Determine the (X, Y) coordinate at the center of the cell enclosing the given text.  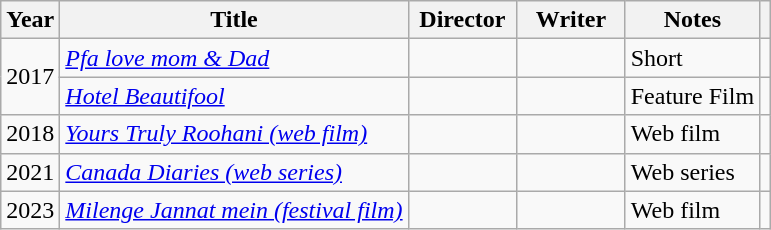
2021 (30, 172)
Hotel Beautifool (234, 96)
Feature Film (692, 96)
Milenge Jannat mein (festival film) (234, 210)
2018 (30, 134)
Writer (572, 20)
Pfa love mom & Dad (234, 58)
Web series (692, 172)
Short (692, 58)
Yours Truly Roohani (web film) (234, 134)
Year (30, 20)
2023 (30, 210)
2017 (30, 77)
Canada Diaries (web series) (234, 172)
Director (462, 20)
Title (234, 20)
Notes (692, 20)
